Output the (X, Y) coordinate of the center of the cell containing the given text.  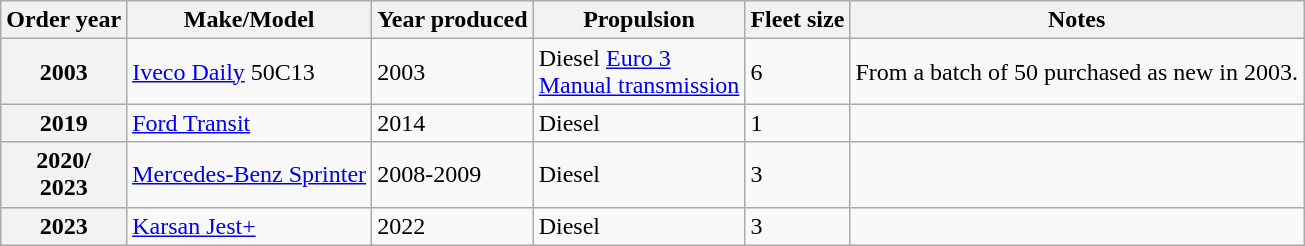
Karsan Jest+ (250, 226)
Ford Transit (250, 123)
2019 (64, 123)
Mercedes-Benz Sprinter (250, 174)
2008-2009 (453, 174)
2020/2023 (64, 174)
6 (798, 72)
Year produced (453, 20)
Make/Model (250, 20)
Notes (1077, 20)
Propulsion (639, 20)
2014 (453, 123)
1 (798, 123)
From a batch of 50 purchased as new in 2003. (1077, 72)
Order year (64, 20)
2022 (453, 226)
Iveco Daily 50C13 (250, 72)
2023 (64, 226)
Diesel Euro 3Manual transmission (639, 72)
Fleet size (798, 20)
